For the text-containing cell, return its midpoint in (x, y) coordinate format. 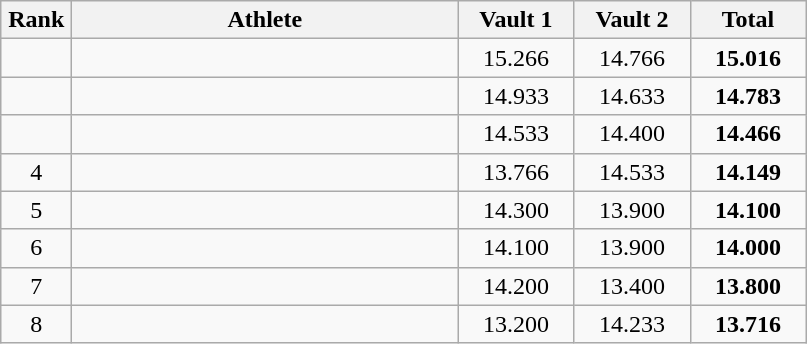
15.266 (516, 58)
5 (36, 210)
Athlete (265, 20)
14.766 (632, 58)
13.200 (516, 324)
4 (36, 172)
8 (36, 324)
14.633 (632, 96)
13.800 (748, 286)
13.766 (516, 172)
14.149 (748, 172)
Total (748, 20)
14.233 (632, 324)
14.200 (516, 286)
Rank (36, 20)
13.400 (632, 286)
14.466 (748, 134)
13.716 (748, 324)
14.933 (516, 96)
7 (36, 286)
14.400 (632, 134)
14.000 (748, 248)
14.783 (748, 96)
Vault 1 (516, 20)
Vault 2 (632, 20)
14.300 (516, 210)
15.016 (748, 58)
6 (36, 248)
